Locate the cell with the specified text and output its (x, y) center coordinate. 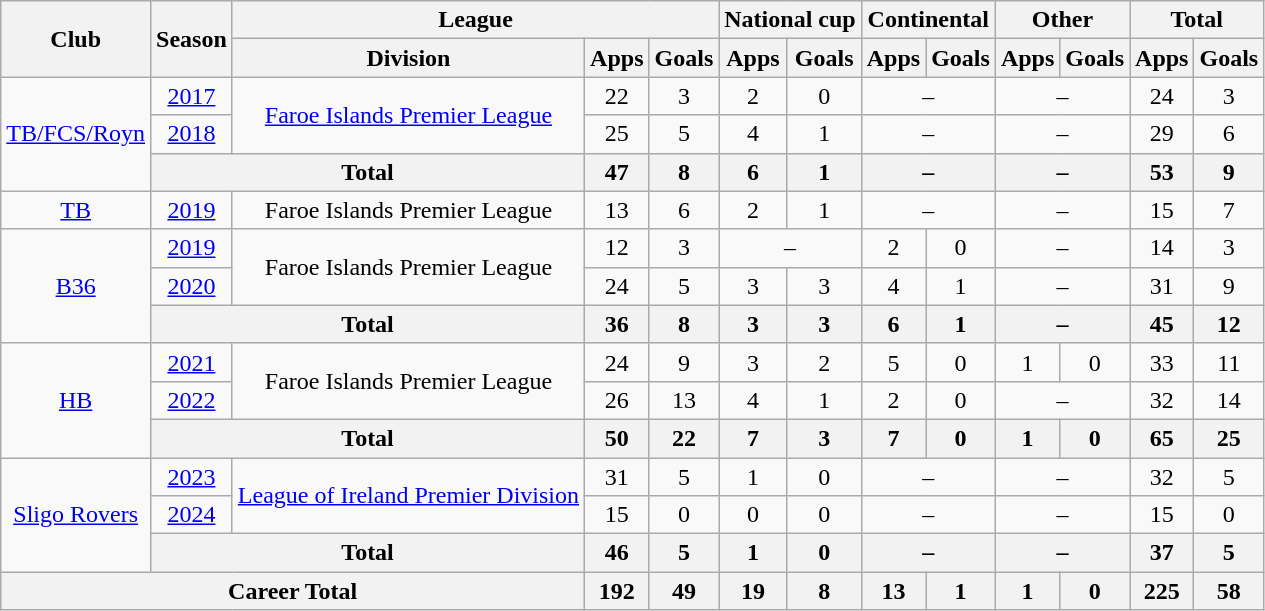
TB (76, 210)
36 (617, 324)
2021 (192, 362)
49 (684, 591)
Other (1062, 20)
53 (1162, 172)
225 (1162, 591)
League (475, 20)
Club (76, 39)
National cup (790, 20)
2022 (192, 400)
2017 (192, 96)
65 (1162, 438)
11 (1229, 362)
37 (1162, 553)
45 (1162, 324)
26 (617, 400)
TB/FCS/Royn (76, 134)
Division (408, 58)
47 (617, 172)
Continental (928, 20)
58 (1229, 591)
2024 (192, 515)
29 (1162, 134)
46 (617, 553)
Sligo Rovers (76, 515)
Career Total (293, 591)
50 (617, 438)
HB (76, 400)
192 (617, 591)
19 (753, 591)
B36 (76, 286)
33 (1162, 362)
2018 (192, 134)
League of Ireland Premier Division (408, 496)
Season (192, 39)
2023 (192, 477)
2020 (192, 286)
